Search for the cell housing the specified text and yield its [x, y] center coordinate. 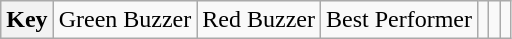
Green Buzzer [125, 20]
Best Performer [398, 20]
Red Buzzer [259, 20]
Key [27, 20]
